Extract the [x, y] coordinate from the center of the cell holding the provided text.  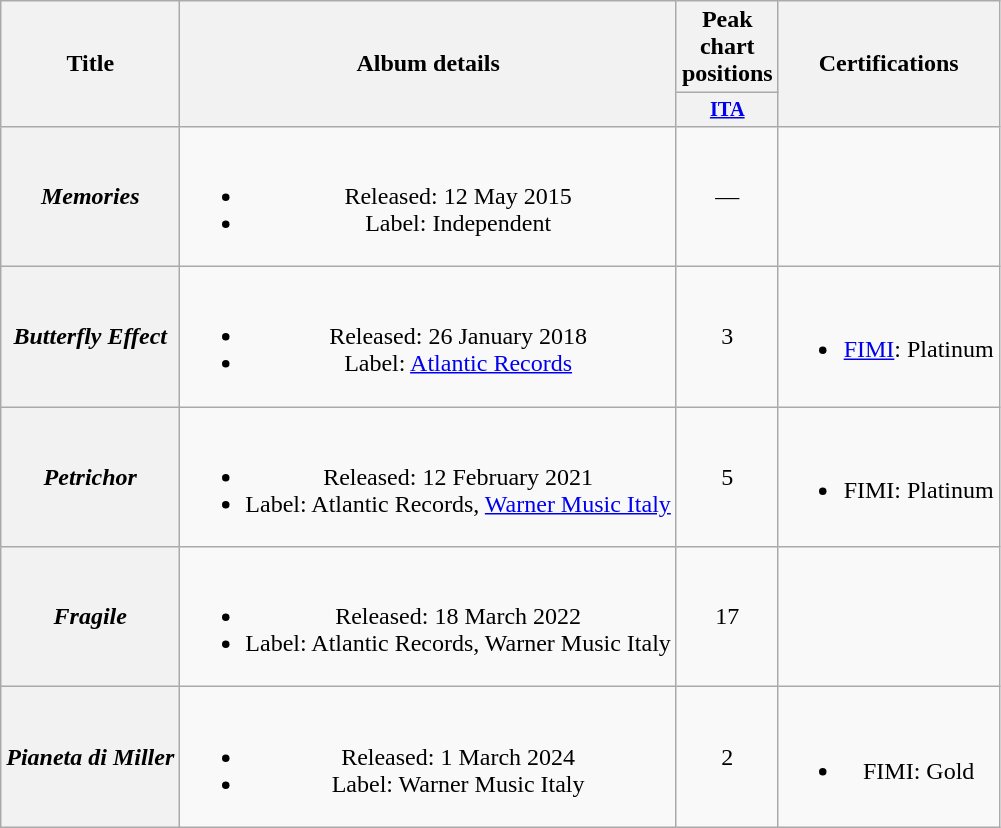
Released: 1 March 2024Label: Warner Music Italy [428, 757]
2 [727, 757]
Released: 18 March 2022Label: Atlantic Records, Warner Music Italy [428, 617]
Released: 12 February 2021Label: Atlantic Records, Warner Music Italy [428, 477]
Fragile [90, 617]
Memories [90, 196]
Pianeta di Miller [90, 757]
Certifications [888, 64]
ITA [727, 110]
Peak chart positions [727, 47]
FIMI: Gold [888, 757]
Butterfly Effect [90, 337]
5 [727, 477]
Petrichor [90, 477]
3 [727, 337]
— [727, 196]
Released: 12 May 2015Label: Independent [428, 196]
Released: 26 January 2018Label: Atlantic Records [428, 337]
Album details [428, 64]
Title [90, 64]
17 [727, 617]
